Detect which cell encompasses the target text, then output its [x, y] center coordinate. 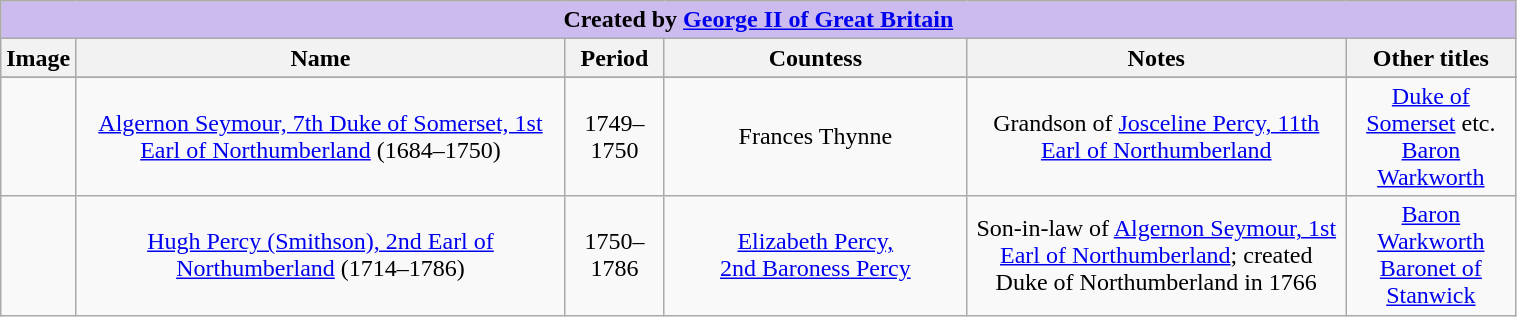
Baron Warkworth Baronet of Stanwick [1431, 256]
Period [614, 58]
Son-in-law of Algernon Seymour, 1st Earl of Northumberland; created Duke of Northumberland in 1766 [1156, 256]
1750–1786 [614, 256]
Frances Thynne [816, 136]
Algernon Seymour, 7th Duke of Somerset, 1st Earl of Northumberland (1684–1750) [320, 136]
Grandson of Josceline Percy, 11th Earl of Northumberland [1156, 136]
1749–1750 [614, 136]
Duke of Somerset etc. Baron Warkworth [1431, 136]
Name [320, 58]
Elizabeth Percy,2nd Baroness Percy [816, 256]
Other titles [1431, 58]
Hugh Percy (Smithson), 2nd Earl of Northumberland (1714–1786) [320, 256]
Created by George II of Great Britain [758, 20]
Notes [1156, 58]
Image [38, 58]
Countess [816, 58]
